Return (x, y) of the center of cell containing provided text 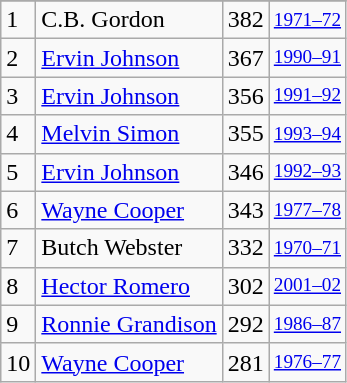
Butch Webster (129, 248)
346 (246, 172)
343 (246, 210)
C.B. Gordon (129, 20)
9 (18, 324)
Ronnie Grandison (129, 324)
1971–72 (307, 20)
292 (246, 324)
4 (18, 134)
3 (18, 96)
8 (18, 286)
1992–93 (307, 172)
281 (246, 362)
Melvin Simon (129, 134)
367 (246, 58)
1970–71 (307, 248)
7 (18, 248)
1986–87 (307, 324)
382 (246, 20)
1977–78 (307, 210)
1 (18, 20)
1991–92 (307, 96)
1993–94 (307, 134)
355 (246, 134)
2001–02 (307, 286)
302 (246, 286)
332 (246, 248)
1976–77 (307, 362)
2 (18, 58)
6 (18, 210)
5 (18, 172)
Hector Romero (129, 286)
1990–91 (307, 58)
10 (18, 362)
356 (246, 96)
